Find where the given text appears and provide that cell's center as [X, Y] coordinate. 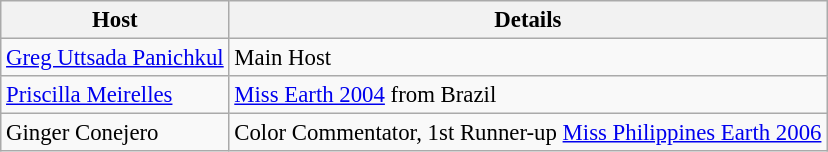
Color Commentator, 1st Runner-up Miss Philippines Earth 2006 [528, 133]
Main Host [528, 58]
Host [115, 20]
Details [528, 20]
Greg Uttsada Panichkul [115, 58]
Miss Earth 2004 from Brazil [528, 95]
Ginger Conejero [115, 133]
Priscilla Meirelles [115, 95]
